Output the (x, y) coordinate of the center of the cell containing the given text.  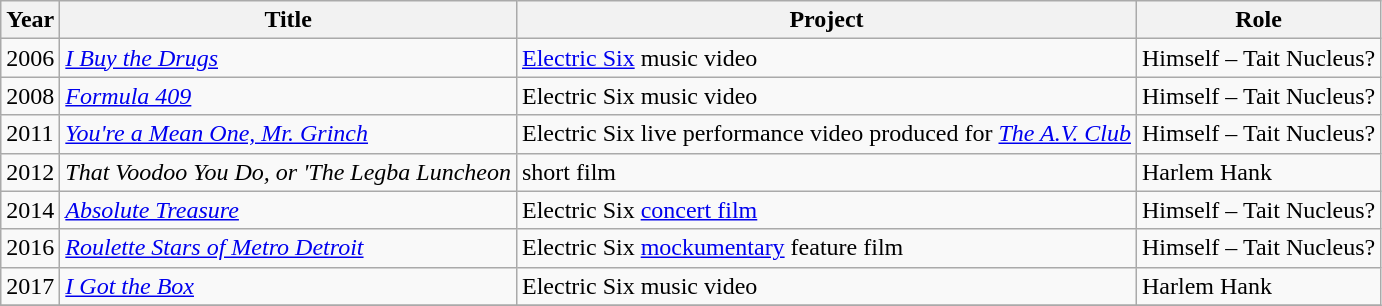
Year (30, 20)
2006 (30, 58)
Roulette Stars of Metro Detroit (288, 248)
I Got the Box (288, 286)
2017 (30, 286)
Electric Six mockumentary feature film (826, 248)
Formula 409 (288, 96)
2014 (30, 210)
Absolute Treasure (288, 210)
I Buy the Drugs (288, 58)
Title (288, 20)
Role (1259, 20)
short film (826, 172)
2012 (30, 172)
Project (826, 20)
2011 (30, 134)
That Voodoo You Do, or 'The Legba Luncheon (288, 172)
Electric Six live performance video produced for The A.V. Club (826, 134)
Electric Six concert film (826, 210)
2016 (30, 248)
2008 (30, 96)
You're a Mean One, Mr. Grinch (288, 134)
